Locate the cell with the specified text and output its [x, y] center coordinate. 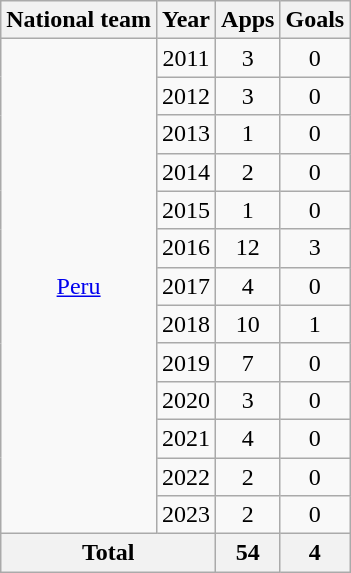
2023 [186, 515]
2012 [186, 96]
Apps [248, 20]
National team [79, 20]
2019 [186, 362]
Total [108, 553]
2021 [186, 438]
54 [248, 553]
2020 [186, 400]
10 [248, 324]
Goals [315, 20]
Peru [79, 286]
7 [248, 362]
2014 [186, 172]
2018 [186, 324]
2016 [186, 248]
2013 [186, 134]
2017 [186, 286]
12 [248, 248]
2015 [186, 210]
2022 [186, 477]
2011 [186, 58]
Year [186, 20]
